Determine the (X, Y) coordinate at the center of the cell enclosing the given text.  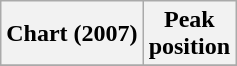
Chart (2007) (72, 34)
Peakposition (189, 34)
